Locate the cell with the specified text and output its [x, y] center coordinate. 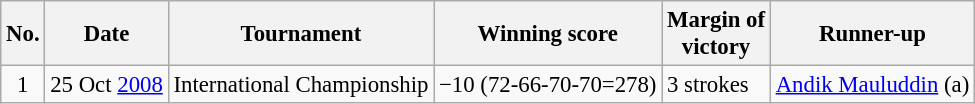
International Championship [301, 85]
Winning score [548, 34]
Date [106, 34]
Runner-up [872, 34]
25 Oct 2008 [106, 85]
No. [23, 34]
1 [23, 85]
Margin ofvictory [716, 34]
Tournament [301, 34]
Andik Mauluddin (a) [872, 85]
−10 (72-66-70-70=278) [548, 85]
3 strokes [716, 85]
